Find where the given text appears and provide that cell's center as [X, Y] coordinate. 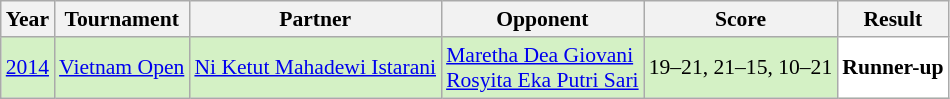
Partner [315, 19]
Ni Ketut Mahadewi Istarani [315, 68]
Year [28, 19]
Vietnam Open [122, 68]
Runner-up [892, 68]
2014 [28, 68]
19–21, 21–15, 10–21 [741, 68]
Result [892, 19]
Tournament [122, 19]
Maretha Dea Giovani Rosyita Eka Putri Sari [542, 68]
Opponent [542, 19]
Score [741, 19]
